Return (x, y) of the center of cell containing provided text 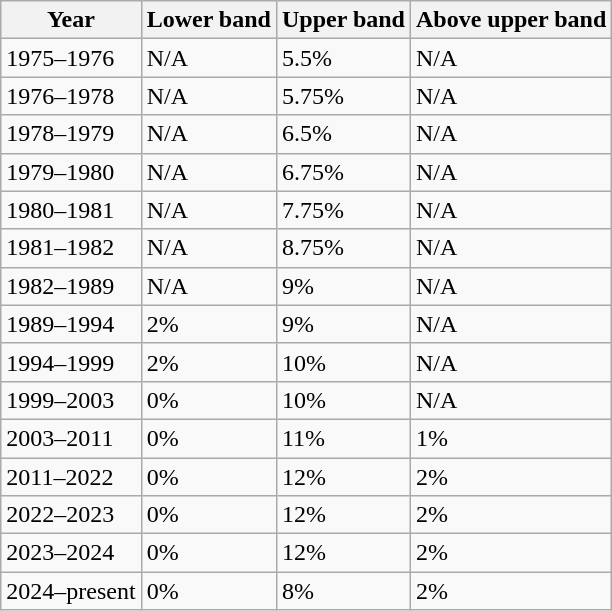
7.75% (343, 210)
1975–1976 (71, 58)
8% (343, 591)
1999–2003 (71, 400)
8.75% (343, 248)
1% (510, 438)
6.75% (343, 172)
11% (343, 438)
Upper band (343, 20)
Lower band (208, 20)
6.5% (343, 134)
2024–present (71, 591)
1981–1982 (71, 248)
Above upper band (510, 20)
1979–1980 (71, 172)
Year (71, 20)
2011–2022 (71, 477)
1978–1979 (71, 134)
1980–1981 (71, 210)
2022–2023 (71, 515)
5.75% (343, 96)
1976–1978 (71, 96)
1982–1989 (71, 286)
5.5% (343, 58)
2023–2024 (71, 553)
1994–1999 (71, 362)
2003–2011 (71, 438)
1989–1994 (71, 324)
